Identify which cell holds the provided text, then report its [x, y] central coordinate. 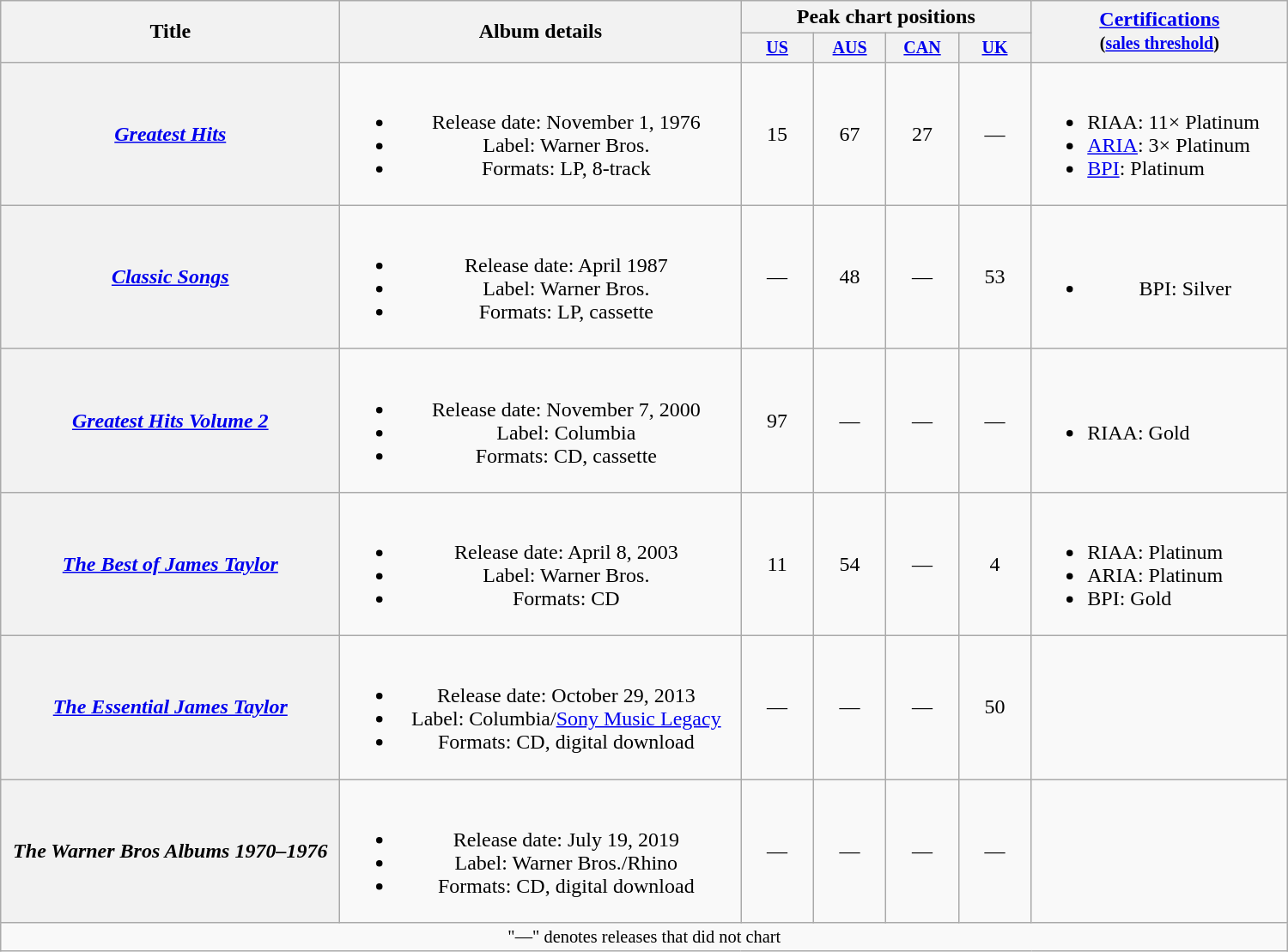
Release date: November 7, 2000Label: ColumbiaFormats: CD, cassette [541, 421]
Greatest Hits [170, 134]
48 [849, 276]
Release date: April 8, 2003Label: Warner Bros.Formats: CD [541, 563]
4 [994, 563]
The Essential James Taylor [170, 707]
"—" denotes releases that did not chart [644, 937]
The Best of James Taylor [170, 563]
67 [849, 134]
CAN [922, 48]
RIAA: 11× PlatinumARIA: 3× PlatinumBPI: Platinum [1159, 134]
RIAA: PlatinumARIA: PlatinumBPI: Gold [1159, 563]
AUS [849, 48]
Album details [541, 32]
RIAA: Gold [1159, 421]
BPI: Silver [1159, 276]
Peak chart positions [886, 17]
Release date: October 29, 2013Label: Columbia/Sony Music LegacyFormats: CD, digital download [541, 707]
15 [777, 134]
Greatest Hits Volume 2 [170, 421]
Release date: July 19, 2019Label: Warner Bros./RhinoFormats: CD, digital download [541, 852]
Release date: April 1987Label: Warner Bros.Formats: LP, cassette [541, 276]
11 [777, 563]
50 [994, 707]
Certifications(sales threshold) [1159, 32]
UK [994, 48]
54 [849, 563]
Release date: November 1, 1976Label: Warner Bros.Formats: LP, 8-track [541, 134]
97 [777, 421]
Title [170, 32]
27 [922, 134]
Classic Songs [170, 276]
US [777, 48]
53 [994, 276]
The Warner Bros Albums 1970–1976 [170, 852]
